Capture the cell that displays the provided text and extract its (x, y) central coordinate. 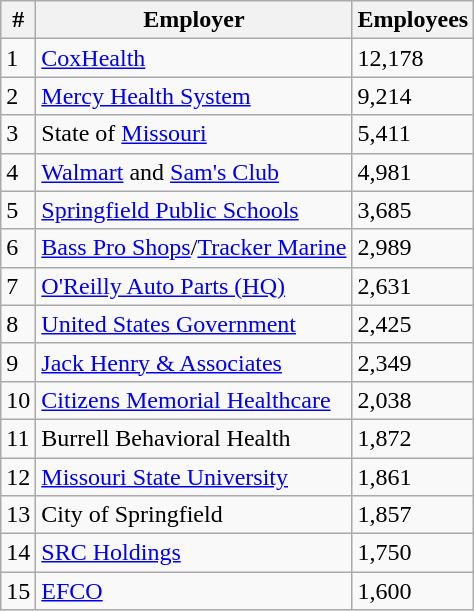
Employer (194, 20)
9 (18, 362)
2,349 (413, 362)
Burrell Behavioral Health (194, 438)
3 (18, 134)
11 (18, 438)
2,425 (413, 324)
Springfield Public Schools (194, 210)
Mercy Health System (194, 96)
10 (18, 400)
2,038 (413, 400)
O'Reilly Auto Parts (HQ) (194, 286)
12,178 (413, 58)
7 (18, 286)
Walmart and Sam's Club (194, 172)
Bass Pro Shops/Tracker Marine (194, 248)
Citizens Memorial Healthcare (194, 400)
9,214 (413, 96)
Jack Henry & Associates (194, 362)
CoxHealth (194, 58)
14 (18, 553)
4 (18, 172)
6 (18, 248)
2,989 (413, 248)
1,600 (413, 591)
3,685 (413, 210)
EFCO (194, 591)
1,861 (413, 477)
13 (18, 515)
4,981 (413, 172)
1,857 (413, 515)
1,750 (413, 553)
1,872 (413, 438)
United States Government (194, 324)
8 (18, 324)
Employees (413, 20)
15 (18, 591)
5 (18, 210)
SRC Holdings (194, 553)
5,411 (413, 134)
State of Missouri (194, 134)
2,631 (413, 286)
1 (18, 58)
City of Springfield (194, 515)
Missouri State University (194, 477)
2 (18, 96)
12 (18, 477)
# (18, 20)
